Detect which cell encompasses the target text, then output its (X, Y) center coordinate. 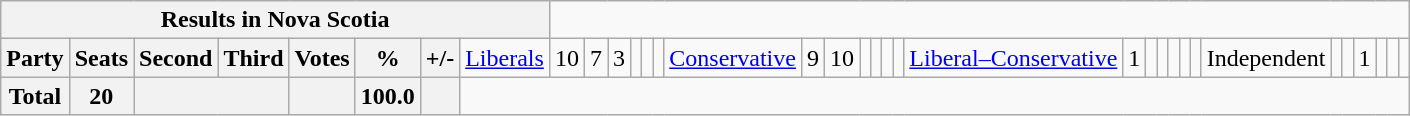
Second (176, 58)
7 (596, 58)
Liberal–Conservative (1014, 58)
Conservative (733, 58)
Seats (101, 58)
9 (812, 58)
Third (254, 58)
Liberals (505, 58)
Votes (322, 58)
Results in Nova Scotia (276, 20)
% (388, 58)
100.0 (388, 96)
Party (35, 58)
+/- (440, 58)
Total (35, 96)
3 (620, 58)
Independent (1266, 58)
20 (101, 96)
